Detect which cell encompasses the target text, then output its (X, Y) center coordinate. 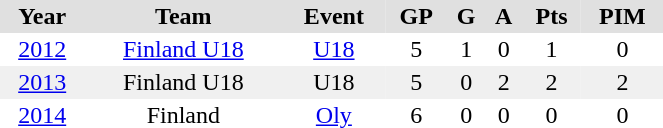
Pts (552, 16)
A (503, 16)
Team (183, 16)
2013 (42, 82)
2012 (42, 50)
GP (416, 16)
Year (42, 16)
G (466, 16)
Event (334, 16)
PIM (622, 16)
